Search for the cell housing the specified text and yield its [x, y] center coordinate. 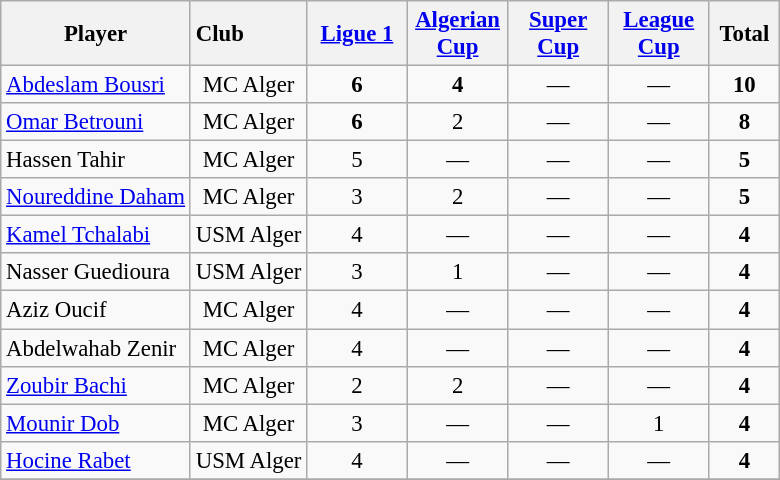
Nasser Guedioura [96, 273]
8 [744, 122]
Club [248, 34]
Hassen Tahir [96, 160]
Player [96, 34]
League Cup [658, 34]
Hocine Rabet [96, 460]
Mounir Dob [96, 423]
Aziz Oucif [96, 310]
10 [744, 85]
Omar Betrouni [96, 122]
Super Cup [558, 34]
Ligue 1 [358, 34]
Total [744, 34]
Algerian Cup [458, 34]
Abdelwahab Zenir [96, 348]
Zoubir Bachi [96, 385]
Kamel Tchalabi [96, 235]
Abdeslam Bousri [96, 85]
Noureddine Daham [96, 197]
